Identify which cell holds the provided text, then report its (X, Y) central coordinate. 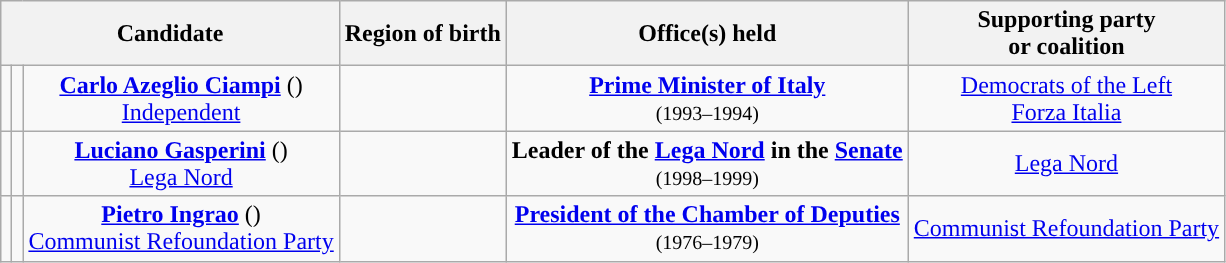
Supporting party or coalition (1066, 34)
Candidate (170, 34)
Region of birth (422, 34)
Democrats of the LeftForza Italia (1066, 98)
Leader of the Lega Nord in the Senate (1998–1999) (707, 164)
Carlo Azeglio Ciampi ()Independent (181, 98)
Lega Nord (1066, 164)
Prime Minister of Italy (1993–1994) (707, 98)
Pietro Ingrao ()Communist Refoundation Party (181, 228)
Communist Refoundation Party (1066, 228)
Office(s) held (707, 34)
President of the Chamber of Deputies (1976–1979) (707, 228)
Luciano Gasperini ()Lega Nord (181, 164)
